Pinpoint the cell where the given text exists, returning its (X, Y) midpoint coordinate. 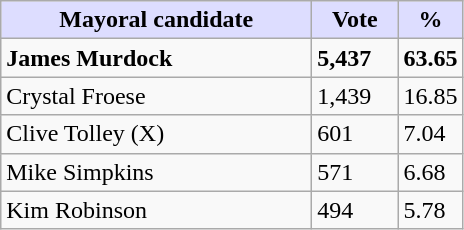
571 (355, 172)
James Murdock (156, 58)
Crystal Froese (156, 96)
1,439 (355, 96)
63.65 (430, 58)
% (430, 20)
5.78 (430, 210)
Clive Tolley (X) (156, 134)
494 (355, 210)
7.04 (430, 134)
601 (355, 134)
5,437 (355, 58)
Vote (355, 20)
16.85 (430, 96)
Mike Simpkins (156, 172)
Mayoral candidate (156, 20)
Kim Robinson (156, 210)
6.68 (430, 172)
